Pinpoint the cell where the given text exists, returning its (X, Y) midpoint coordinate. 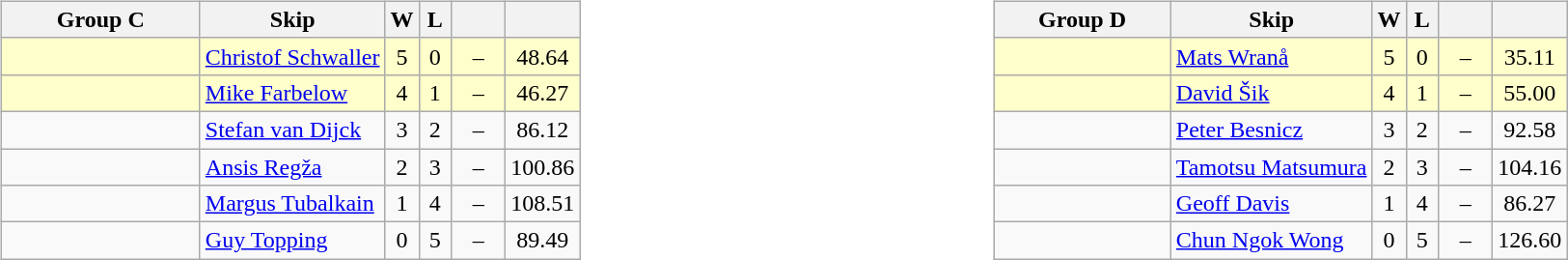
Mats Wranå (1272, 56)
35.11 (1530, 56)
Geoff Davis (1272, 204)
Chun Ngok Wong (1272, 241)
100.86 (542, 167)
104.16 (1530, 167)
92.58 (1530, 130)
46.27 (542, 93)
89.49 (542, 241)
Group D (1083, 19)
Ansis Regža (292, 167)
Guy Topping (292, 241)
126.60 (1530, 241)
86.27 (1530, 204)
Stefan van Dijck (292, 130)
Mike Farbelow (292, 93)
48.64 (542, 56)
Margus Tubalkain (292, 204)
108.51 (542, 204)
Group C (100, 19)
Christof Schwaller (292, 56)
David Šik (1272, 93)
86.12 (542, 130)
Tamotsu Matsumura (1272, 167)
55.00 (1530, 93)
Peter Besnicz (1272, 130)
